Find where the given text appears and provide that cell's center as [x, y] coordinate. 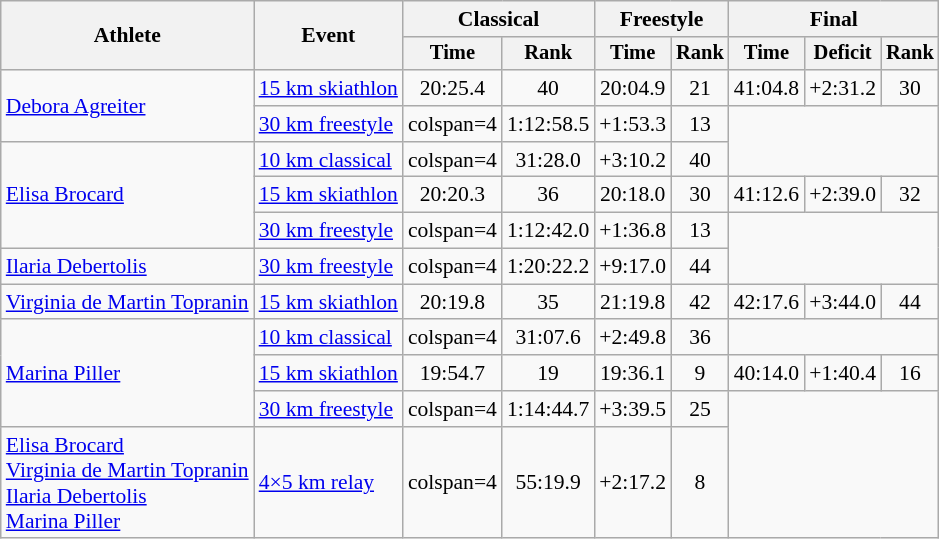
8 [700, 483]
Elisa BrocardVirginia de Martin TopraninIlaria DebertolisMarina Piller [128, 483]
41:12.6 [766, 195]
+9:17.0 [632, 267]
+3:44.0 [842, 302]
+2:17.2 [632, 483]
Final [834, 19]
32 [910, 195]
9 [700, 373]
41:04.8 [766, 88]
Virginia de Martin Topranin [128, 302]
Ilaria Debertolis [128, 267]
+1:36.8 [632, 231]
31:07.6 [548, 338]
+2:49.8 [632, 338]
20:18.0 [632, 195]
1:12:42.0 [548, 231]
+2:31.2 [842, 88]
+1:40.4 [842, 373]
4×5 km relay [328, 483]
Marina Piller [128, 374]
+2:39.0 [842, 195]
19:54.7 [452, 373]
31:28.0 [548, 160]
21:19.8 [632, 302]
21 [700, 88]
35 [548, 302]
20:20.3 [452, 195]
40:14.0 [766, 373]
Freestyle [661, 19]
Event [328, 36]
Athlete [128, 36]
20:25.4 [452, 88]
1:12:58.5 [548, 124]
Debora Agreiter [128, 106]
+3:10.2 [632, 160]
25 [700, 409]
20:19.8 [452, 302]
1:14:44.7 [548, 409]
42:17.6 [766, 302]
+1:53.3 [632, 124]
Classical [498, 19]
20:04.9 [632, 88]
+3:39.5 [632, 409]
55:19.9 [548, 483]
1:20:22.2 [548, 267]
16 [910, 373]
Deficit [842, 54]
19:36.1 [632, 373]
42 [700, 302]
19 [548, 373]
Elisa Brocard [128, 196]
